Return (x, y) of the center of cell containing provided text 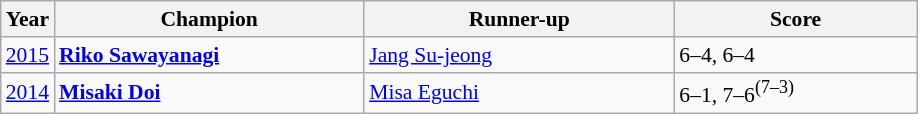
6–4, 6–4 (796, 55)
Runner-up (519, 19)
Year (28, 19)
6–1, 7–6(7–3) (796, 92)
2014 (28, 92)
Score (796, 19)
Riko Sawayanagi (209, 55)
Jang Su-jeong (519, 55)
Misaki Doi (209, 92)
Champion (209, 19)
Misa Eguchi (519, 92)
2015 (28, 55)
